From the cell containing the given text, extract its center point as (X, Y) coordinate. 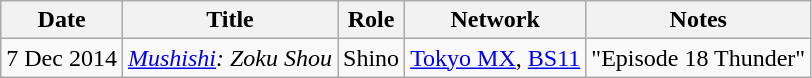
"Episode 18 Thunder" (698, 58)
Network (496, 20)
Tokyo MX, BS11 (496, 58)
Notes (698, 20)
7 Dec 2014 (62, 58)
Title (230, 20)
Mushishi: Zoku Shou (230, 58)
Role (372, 20)
Date (62, 20)
Shino (372, 58)
